Determine the (x, y) coordinate at the center of the cell enclosing the given text.  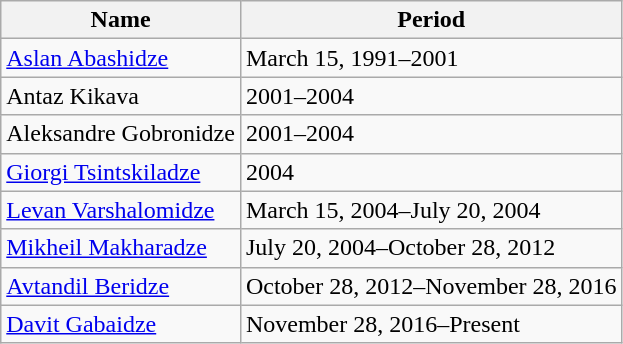
Mikheil Makharadze (121, 248)
July 20, 2004–October 28, 2012 (431, 248)
Aslan Abashidze (121, 58)
Giorgi Tsintskiladze (121, 172)
Avtandil Beridze (121, 286)
November 28, 2016–Present (431, 324)
Davit Gabaidze (121, 324)
Aleksandre Gobronidze (121, 134)
Name (121, 20)
Antaz Kikava (121, 96)
October 28, 2012–November 28, 2016 (431, 286)
March 15, 1991–2001 (431, 58)
Levan Varshalomidze (121, 210)
Period (431, 20)
March 15, 2004–July 20, 2004 (431, 210)
2004 (431, 172)
